Output the [X, Y] coordinate of the center of the cell containing the given text.  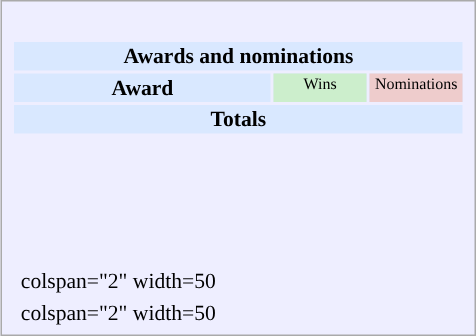
Totals [238, 119]
Award [142, 87]
Wins [320, 87]
Awards and nominations [238, 56]
Nominations [416, 87]
Awards and nominations Award Wins Nominations Totals [239, 138]
